Search for the cell housing the specified text and yield its [X, Y] center coordinate. 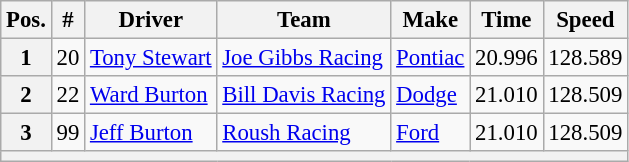
20.996 [506, 58]
Time [506, 20]
1 [26, 58]
Bill Davis Racing [304, 95]
# [68, 20]
Driver [151, 20]
Ward Burton [151, 95]
Ford [430, 133]
22 [68, 95]
99 [68, 133]
3 [26, 133]
2 [26, 95]
Pontiac [430, 58]
Jeff Burton [151, 133]
Roush Racing [304, 133]
20 [68, 58]
128.589 [586, 58]
Tony Stewart [151, 58]
Joe Gibbs Racing [304, 58]
Pos. [26, 20]
Make [430, 20]
Team [304, 20]
Speed [586, 20]
Dodge [430, 95]
